Identify which cell holds the provided text, then report its (X, Y) central coordinate. 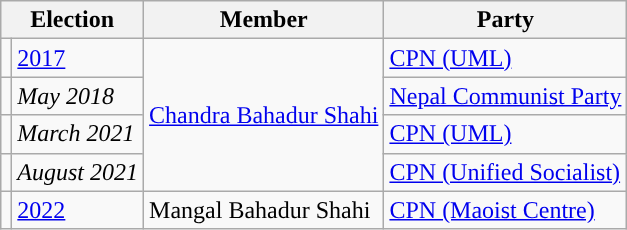
CPN (Unified Socialist) (506, 172)
March 2021 (78, 134)
August 2021 (78, 172)
Member (264, 20)
2017 (78, 58)
CPN (Maoist Centre) (506, 210)
Election (72, 20)
Chandra Bahadur Shahi (264, 115)
Mangal Bahadur Shahi (264, 210)
May 2018 (78, 96)
Party (506, 20)
2022 (78, 210)
Nepal Communist Party (506, 96)
